Identify which cell holds the provided text, then report its [x, y] central coordinate. 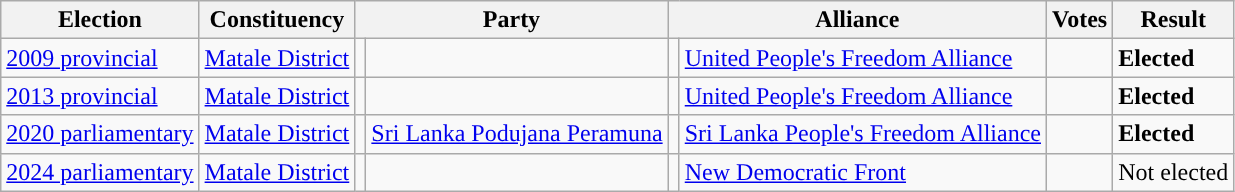
Sri Lanka Podujana Peramuna [517, 134]
Alliance [857, 20]
2024 parliamentary [100, 172]
Not elected [1174, 172]
2013 provincial [100, 96]
Result [1174, 20]
Sri Lanka People's Freedom Alliance [862, 134]
Party [512, 20]
New Democratic Front [862, 172]
Votes [1080, 20]
Election [100, 20]
Constituency [277, 20]
2020 parliamentary [100, 134]
2009 provincial [100, 58]
